Return [x, y] of the center of cell containing provided text 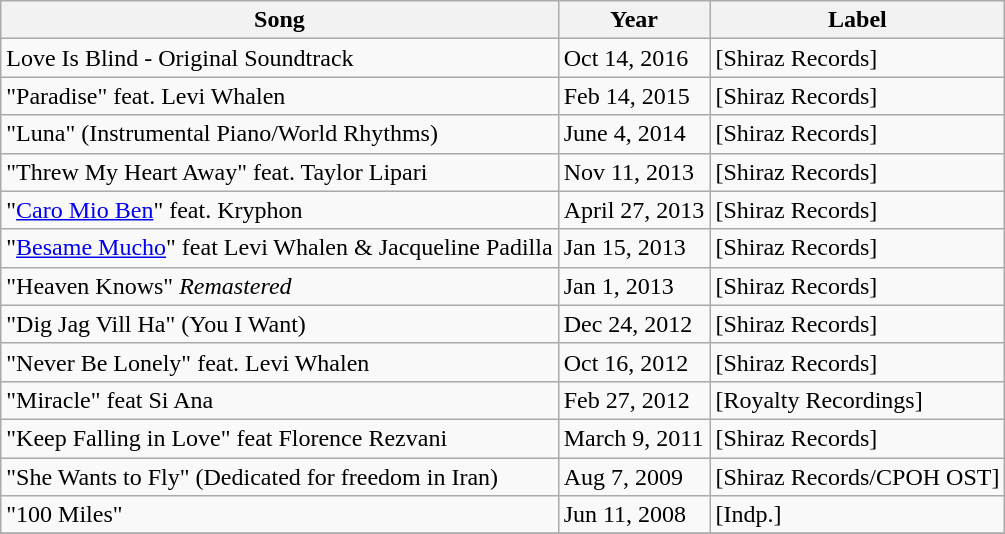
"Paradise" feat. Levi Whalen [280, 96]
"Never Be Lonely" feat. Levi Whalen [280, 362]
[Shiraz Records/CPOH OST] [858, 477]
"Luna" (Instrumental Piano/World Rhythms) [280, 134]
"Dig Jag Vill Ha" (You I Want) [280, 324]
Year [634, 20]
Jun 11, 2008 [634, 515]
Feb 27, 2012 [634, 400]
Oct 16, 2012 [634, 362]
"She Wants to Fly" (Dedicated for freedom in Iran) [280, 477]
Oct 14, 2016 [634, 58]
"Caro Mio Ben" feat. Kryphon [280, 210]
March 9, 2011 [634, 438]
"Besame Mucho" feat Levi Whalen & Jacqueline Padilla [280, 248]
Jan 1, 2013 [634, 286]
April 27, 2013 [634, 210]
"Keep Falling in Love" feat Florence Rezvani [280, 438]
[Indp.] [858, 515]
Dec 24, 2012 [634, 324]
Aug 7, 2009 [634, 477]
June 4, 2014 [634, 134]
Nov 11, 2013 [634, 172]
"100 Miles" [280, 515]
"Heaven Knows" Remastered [280, 286]
Love Is Blind - Original Soundtrack [280, 58]
[Royalty Recordings] [858, 400]
"Threw My Heart Away" feat. Taylor Lipari [280, 172]
Feb 14, 2015 [634, 96]
Song [280, 20]
Label [858, 20]
"Miracle" feat Si Ana [280, 400]
Jan 15, 2013 [634, 248]
